Locate the cell with the specified text and output its [x, y] center coordinate. 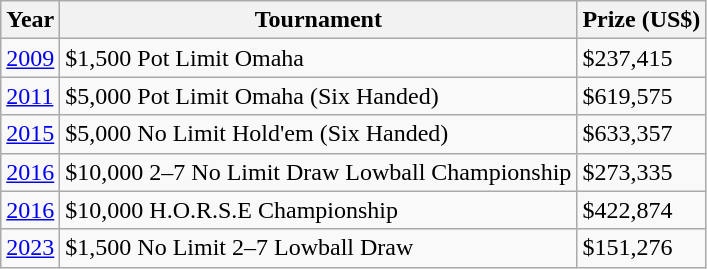
$237,415 [642, 58]
$633,357 [642, 134]
$1,500 Pot Limit Omaha [318, 58]
$619,575 [642, 96]
$5,000 No Limit Hold'em (Six Handed) [318, 134]
$273,335 [642, 172]
Year [30, 20]
2011 [30, 96]
2023 [30, 248]
$151,276 [642, 248]
$1,500 No Limit 2–7 Lowball Draw [318, 248]
$5,000 Pot Limit Omaha (Six Handed) [318, 96]
Prize (US$) [642, 20]
2009 [30, 58]
$10,000 H.O.R.S.E Championship [318, 210]
2015 [30, 134]
$422,874 [642, 210]
$10,000 2–7 No Limit Draw Lowball Championship [318, 172]
Tournament [318, 20]
